Output the [X, Y] coordinate of the center of the cell containing the given text.  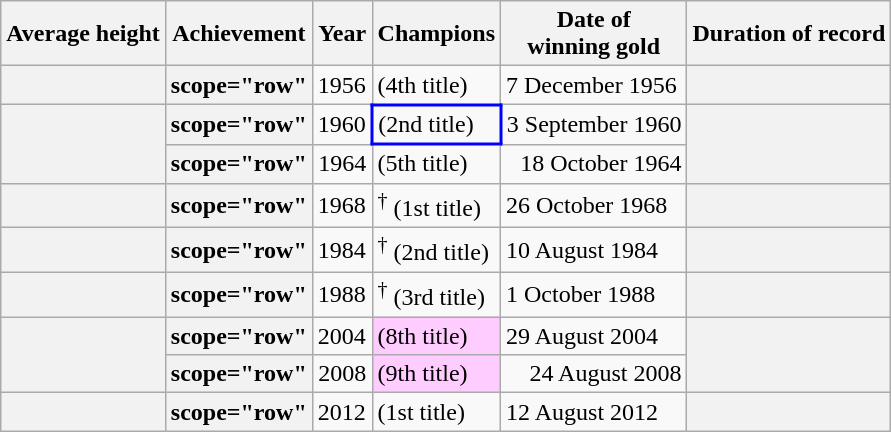
1984 [342, 250]
(8th title) [436, 336]
12 August 2012 [594, 412]
Achievement [238, 34]
2008 [342, 374]
1964 [342, 164]
(9th title) [436, 374]
† (3rd title) [436, 294]
† (2nd title) [436, 250]
18 October 1964 [594, 164]
29 August 2004 [594, 336]
Duration of record [789, 34]
10 August 1984 [594, 250]
1960 [342, 125]
1988 [342, 294]
Champions [436, 34]
1 October 1988 [594, 294]
2004 [342, 336]
(4th title) [436, 86]
(1st title) [436, 412]
(5th title) [436, 164]
Date ofwinning gold [594, 34]
7 December 1956 [594, 86]
26 October 1968 [594, 206]
Average height [84, 34]
† (1st title) [436, 206]
24 August 2008 [594, 374]
(2nd title) [436, 125]
1968 [342, 206]
2012 [342, 412]
3 September 1960 [594, 125]
1956 [342, 86]
Year [342, 34]
